From the cell containing the given text, extract its center point as (x, y) coordinate. 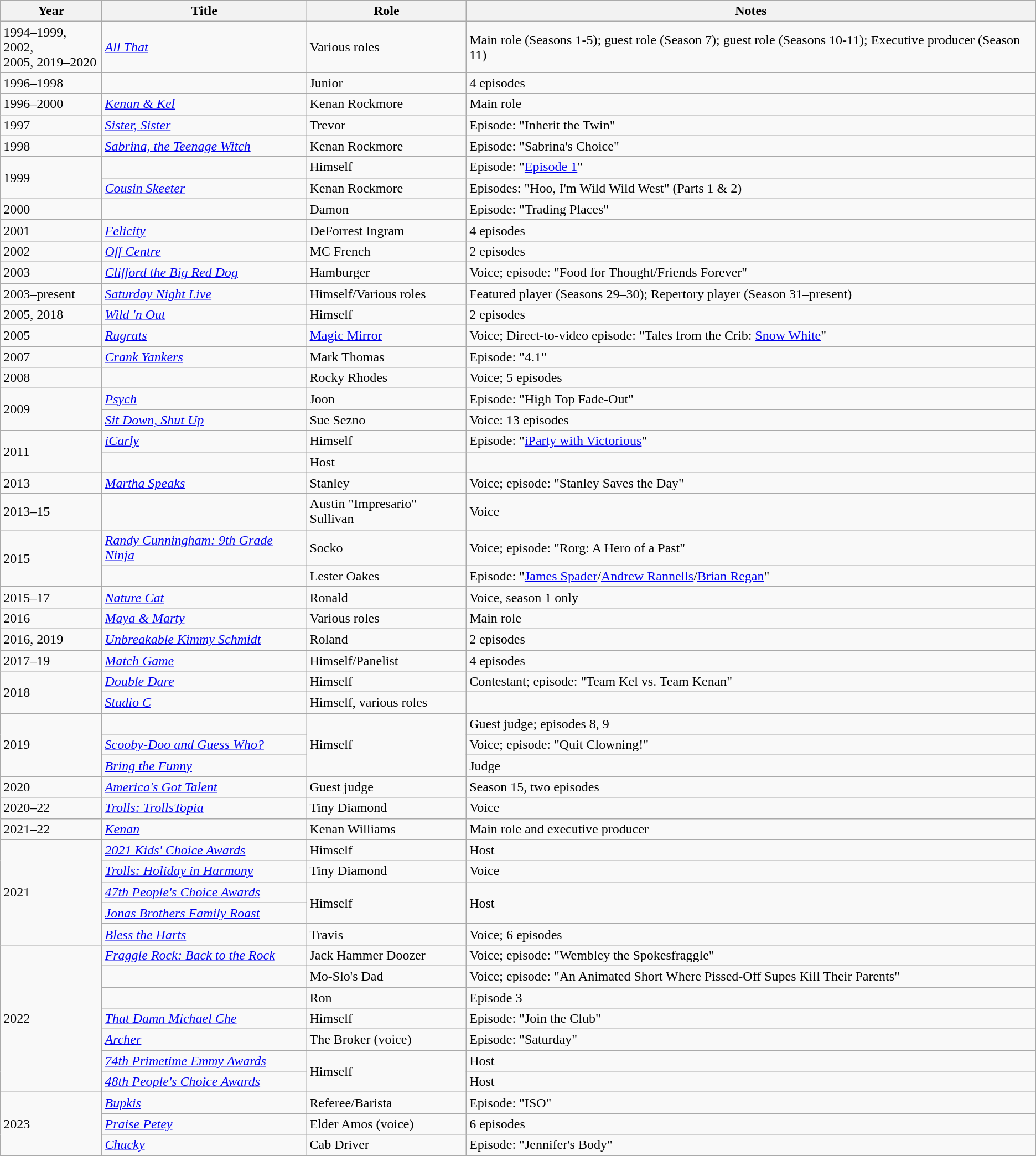
Cousin Skeeter (204, 188)
Bupkis (204, 1103)
2020 (51, 787)
Voice; episode: "Wembley the Spokesfraggle" (752, 955)
Himself/Panelist (386, 660)
Wild 'n Out (204, 315)
2002 (51, 251)
2016 (51, 618)
Kenan (204, 829)
Episode: "Trading Places" (752, 209)
America's Got Talent (204, 787)
Episode: "iParty with Victorious" (752, 441)
2015–17 (51, 597)
Voice; episode: "Stanley Saves the Day" (752, 483)
Off Centre (204, 251)
Cab Driver (386, 1145)
Praise Petey (204, 1124)
Jack Hammer Doozer (386, 955)
Martha Speaks (204, 483)
iCarly (204, 441)
2021–22 (51, 829)
Main role and executive producer (752, 829)
Randy Cunningham: 9th Grade Ninja (204, 548)
2005 (51, 336)
Episode 3 (752, 998)
The Broker (voice) (386, 1040)
Joon (386, 399)
Sue Sezno (386, 420)
Voice; episode: "Rorg: A Hero of a Past" (752, 548)
Voice; episode: "An Animated Short Where Pissed-Off Supes Kill Their Parents" (752, 976)
1994–1999, 2002,2005, 2019–2020 (51, 47)
Year (51, 11)
74th Primetime Emmy Awards (204, 1061)
Episode: "Episode 1" (752, 167)
Kenan & Kel (204, 104)
Himself/Various roles (386, 294)
Episode: "James Spader/Andrew Rannells/Brian Regan" (752, 576)
2005, 2018 (51, 315)
Chucky (204, 1145)
Mark Thomas (386, 357)
2008 (51, 378)
Ron (386, 998)
Guest judge; episodes 8, 9 (752, 724)
Trolls: Holiday in Harmony (204, 871)
Trevor (386, 125)
Felicity (204, 230)
Saturday Night Live (204, 294)
Sabrina, the Teenage Witch (204, 146)
1999 (51, 178)
Socko (386, 548)
2021 (51, 892)
Episode: "4.1" (752, 357)
Title (204, 11)
Notes (752, 11)
2016, 2019 (51, 639)
Psych (204, 399)
2018 (51, 692)
48th People's Choice Awards (204, 1082)
2022 (51, 1018)
Voice; 5 episodes (752, 378)
Featured player (Seasons 29–30); Repertory player (Season 31–present) (752, 294)
Voice; 6 episodes (752, 934)
Episode: "Inherit the Twin" (752, 125)
Junior (386, 83)
Hamburger (386, 272)
2003 (51, 272)
Trolls: TrollsTopia (204, 808)
1997 (51, 125)
2023 (51, 1124)
47th People's Choice Awards (204, 892)
Voice: 13 episodes (752, 420)
Roland (386, 639)
Episode: "Join the Club" (752, 1019)
Damon (386, 209)
1996–1998 (51, 83)
Voice; episode: "Food for Thought/Friends Forever" (752, 272)
Kenan Williams (386, 829)
Voice; Direct-to-video episode: "Tales from the Crib: Snow White" (752, 336)
2007 (51, 357)
Bless the Harts (204, 934)
Unbreakable Kimmy Schmidt (204, 639)
Fraggle Rock: Back to the Rock (204, 955)
2001 (51, 230)
Voice; episode: "Quit Clowning!" (752, 745)
Maya & Marty (204, 618)
2000 (51, 209)
Clifford the Big Red Dog (204, 272)
2017–19 (51, 660)
Main role (Seasons 1-5); guest role (Season 7); guest role (Seasons 10-11); Executive producer (Season 11) (752, 47)
Season 15, two episodes (752, 787)
2009 (51, 409)
Role (386, 11)
That Damn Michael Che (204, 1019)
Magic Mirror (386, 336)
Judge (752, 766)
2011 (51, 452)
Rugrats (204, 336)
1998 (51, 146)
Bring the Funny (204, 766)
Archer (204, 1040)
Episodes: "Hoo, I'm Wild Wild West" (Parts 1 & 2) (752, 188)
Mo-Slo's Dad (386, 976)
Episode: "Saturday" (752, 1040)
DeForrest Ingram (386, 230)
Sit Down, Shut Up (204, 420)
Guest judge (386, 787)
2021 Kids' Choice Awards (204, 850)
2013 (51, 483)
Referee/Barista (386, 1103)
Episode: "Sabrina's Choice" (752, 146)
Contestant; episode: "Team Kel vs. Team Kenan" (752, 682)
6 episodes (752, 1124)
Match Game (204, 660)
Sister, Sister (204, 125)
2019 (51, 745)
Episode: "High Top Fade-Out" (752, 399)
Scooby-Doo and Guess Who? (204, 745)
All That (204, 47)
Ronald (386, 597)
Crank Yankers (204, 357)
2020–22 (51, 808)
Studio C (204, 703)
Double Dare (204, 682)
Stanley (386, 483)
2003–present (51, 294)
Episode: "ISO" (752, 1103)
Himself, various roles (386, 703)
2013–15 (51, 511)
1996–2000 (51, 104)
Jonas Brothers Family Roast (204, 913)
2015 (51, 558)
Rocky Rhodes (386, 378)
MC French (386, 251)
Elder Amos (voice) (386, 1124)
Nature Cat (204, 597)
Episode: "Jennifer's Body" (752, 1145)
Voice, season 1 only (752, 597)
Lester Oakes (386, 576)
Travis (386, 934)
Austin "Impresario" Sullivan (386, 511)
